Provide the [X, Y] coordinate of the cell's center where the given text is located.  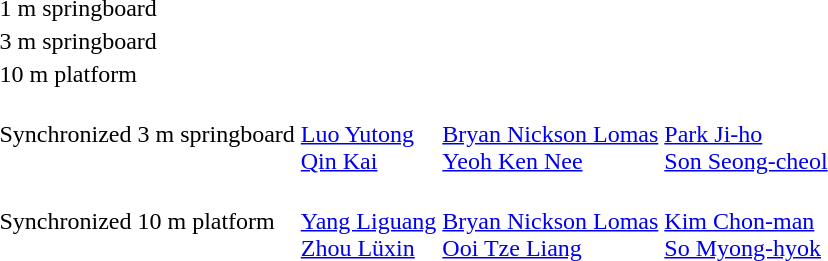
Bryan Nickson LomasYeoh Ken Nee [550, 134]
Luo YutongQin Kai [368, 134]
